Return [X, Y] of the center of cell containing provided text 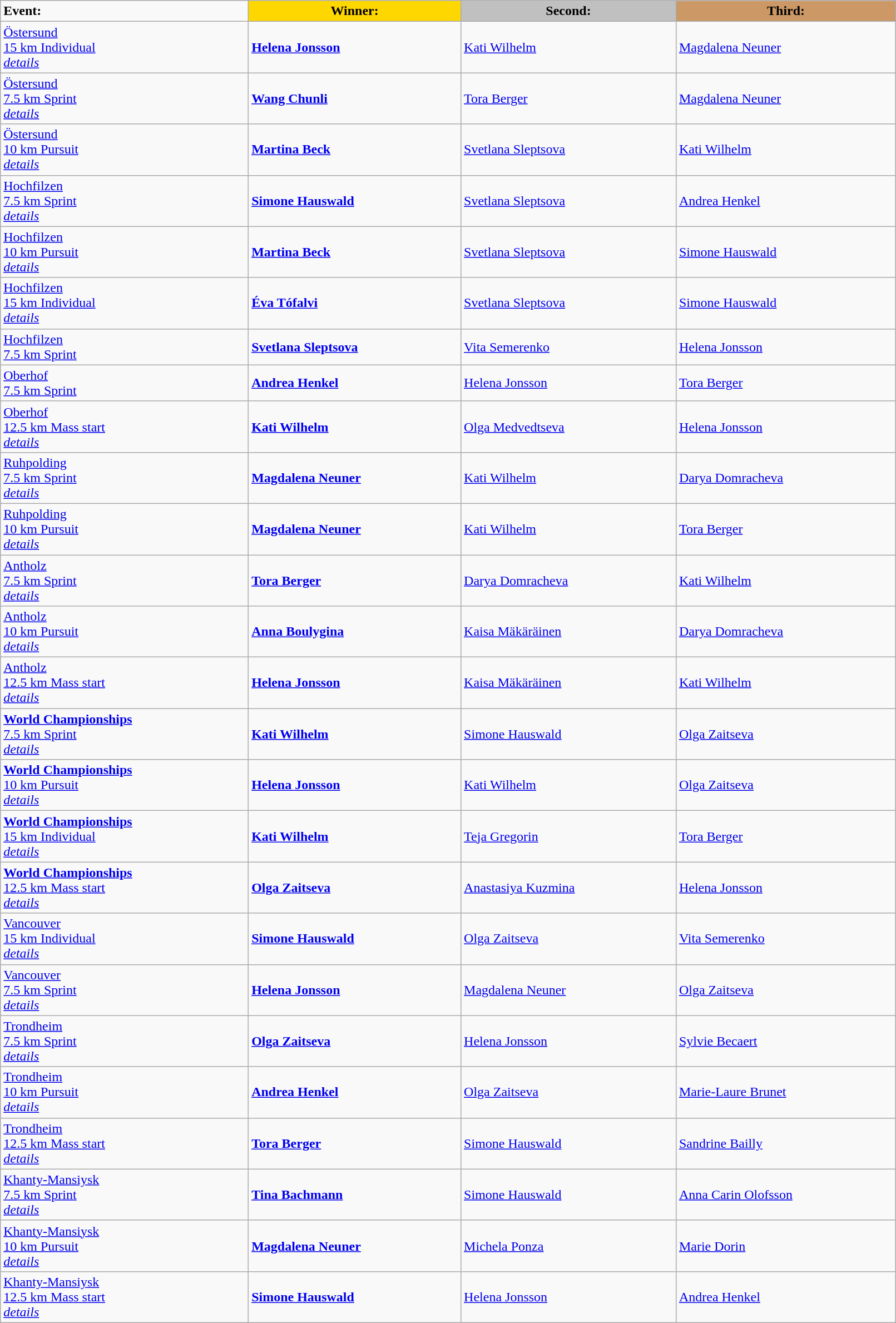
Winner: [355, 11]
Third: [785, 11]
Vancouver7.5 km Sprintdetails [125, 990]
Tina Bachmann [355, 1195]
Anna Boulygina [355, 632]
Antholz10 km Pursuitdetails [125, 632]
Anna Carin Olofsson [785, 1195]
Trondheim10 km Pursuitdetails [125, 1092]
Antholz12.5 km Mass startdetails [125, 683]
Michela Ponza [568, 1246]
World Championships12.5 km Mass startdetails [125, 888]
Éva Tófalvi [355, 303]
World Championships15 km Individualdetails [125, 836]
Östersund10 km Pursuitdetails [125, 150]
Antholz7.5 km Sprintdetails [125, 581]
Östersund7.5 km Sprintdetails [125, 98]
Marie Dorin [785, 1246]
Second: [568, 11]
Sylvie Becaert [785, 1041]
Wang Chunli [355, 98]
Hochfilzen7.5 km Sprintdetails [125, 201]
Khanty-Mansiysk12.5 km Mass startdetails [125, 1297]
Ruhpolding10 km Pursuitdetails [125, 529]
World Championships7.5 km Sprintdetails [125, 734]
Vancouver15 km Individualdetails [125, 939]
Östersund 15 km Individualdetails [125, 47]
Sandrine Bailly [785, 1143]
Khanty-Mansiysk10 km Pursuitdetails [125, 1246]
Anastasiya Kuzmina [568, 888]
Oberhof12.5 km Mass startdetails [125, 427]
Event: [125, 11]
Ruhpolding7.5 km Sprintdetails [125, 478]
Hochfilzen7.5 km Sprint [125, 347]
Olga Medvedtseva [568, 427]
Hochfilzen15 km Individualdetails [125, 303]
Oberhof7.5 km Sprint [125, 383]
Khanty-Mansiysk7.5 km Sprintdetails [125, 1195]
Hochfilzen 10 km Pursuitdetails [125, 252]
Trondheim12.5 km Mass startdetails [125, 1143]
World Championships10 km Pursuitdetails [125, 785]
Teja Gregorin [568, 836]
Trondheim7.5 km Sprintdetails [125, 1041]
Marie-Laure Brunet [785, 1092]
